Return the (x, y) coordinate for the center point of the cell that contains the specified text.  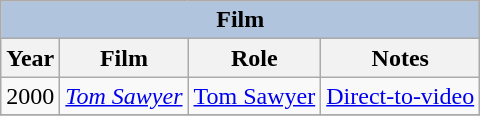
Direct-to-video (400, 96)
Notes (400, 58)
2000 (30, 96)
Role (254, 58)
Year (30, 58)
